For the text-containing cell, return its midpoint in (x, y) coordinate format. 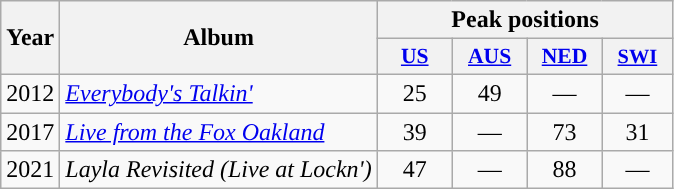
Year (30, 38)
Everybody's Talkin' (218, 93)
2021 (30, 170)
US (414, 57)
SWI (638, 57)
73 (564, 131)
Live from the Fox Oakland (218, 131)
25 (414, 93)
Album (218, 38)
39 (414, 131)
88 (564, 170)
2012 (30, 93)
47 (414, 170)
2017 (30, 131)
NED (564, 57)
31 (638, 131)
49 (490, 93)
Peak positions (525, 20)
Layla Revisited (Live at Lockn') (218, 170)
AUS (490, 57)
